Determine the (X, Y) coordinate at the center of the cell enclosing the given text.  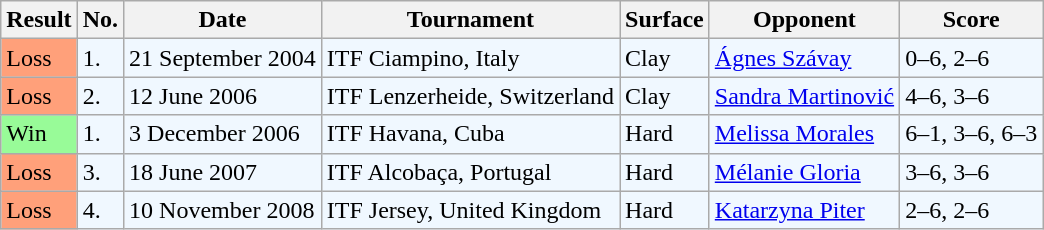
Katarzyna Piter (804, 210)
4. (100, 210)
10 November 2008 (223, 210)
ITF Jersey, United Kingdom (470, 210)
18 June 2007 (223, 172)
Score (972, 20)
ITF Alcobaça, Portugal (470, 172)
3 December 2006 (223, 134)
12 June 2006 (223, 96)
2–6, 2–6 (972, 210)
3. (100, 172)
0–6, 2–6 (972, 58)
Tournament (470, 20)
4–6, 3–6 (972, 96)
Melissa Morales (804, 134)
ITF Lenzerheide, Switzerland (470, 96)
Opponent (804, 20)
6–1, 3–6, 6–3 (972, 134)
Mélanie Gloria (804, 172)
ITF Ciampino, Italy (470, 58)
ITF Havana, Cuba (470, 134)
No. (100, 20)
Result (39, 20)
Ágnes Szávay (804, 58)
3–6, 3–6 (972, 172)
Sandra Martinović (804, 96)
21 September 2004 (223, 58)
Win (39, 134)
Date (223, 20)
Surface (665, 20)
2. (100, 96)
